Output the (X, Y) coordinate of the center of the cell containing the given text.  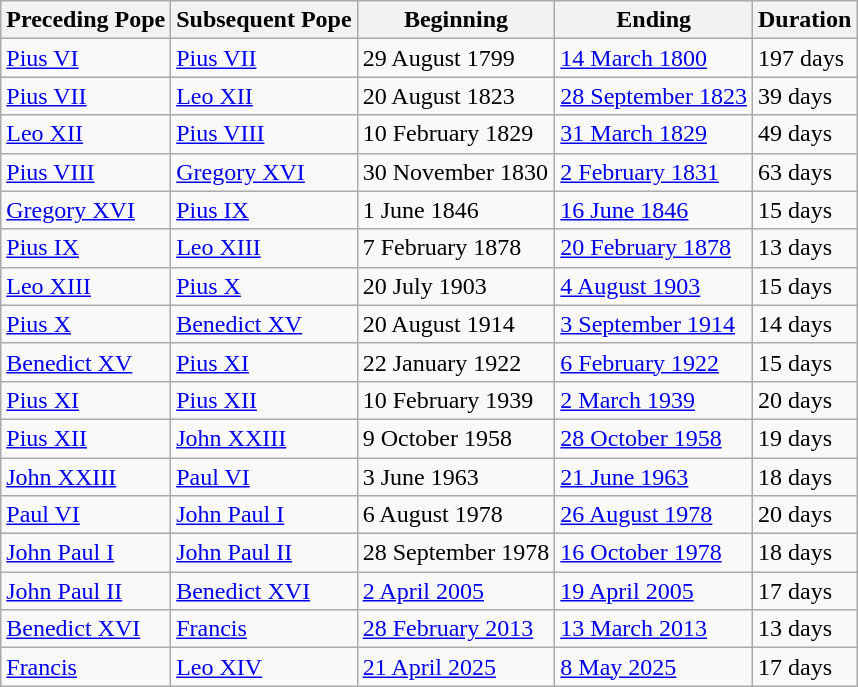
3 June 1963 (456, 477)
14 March 1800 (654, 58)
6 August 1978 (456, 515)
28 September 1978 (456, 553)
19 days (805, 438)
30 November 1830 (456, 172)
Pius VI (86, 58)
2 March 1939 (654, 400)
2 February 1831 (654, 172)
10 February 1939 (456, 400)
28 February 2013 (456, 629)
20 August 1823 (456, 96)
63 days (805, 172)
22 January 1922 (456, 362)
26 August 1978 (654, 515)
9 October 1958 (456, 438)
13 March 2013 (654, 629)
39 days (805, 96)
Ending (654, 20)
29 August 1799 (456, 58)
28 September 1823 (654, 96)
14 days (805, 324)
4 August 1903 (654, 286)
20 July 1903 (456, 286)
28 October 1958 (654, 438)
3 September 1914 (654, 324)
20 August 1914 (456, 324)
21 April 2025 (456, 667)
21 June 1963 (654, 477)
Duration (805, 20)
20 February 1878 (654, 248)
10 February 1829 (456, 134)
31 March 1829 (654, 134)
49 days (805, 134)
1 June 1846 (456, 210)
Preceding Pope (86, 20)
2 April 2005 (456, 591)
Beginning (456, 20)
19 April 2005 (654, 591)
197 days (805, 58)
8 May 2025 (654, 667)
6 February 1922 (654, 362)
16 June 1846 (654, 210)
Subsequent Pope (264, 20)
Leo XIV (264, 667)
16 October 1978 (654, 553)
7 February 1878 (456, 248)
